Find where the given text appears and provide that cell's center as [X, Y] coordinate. 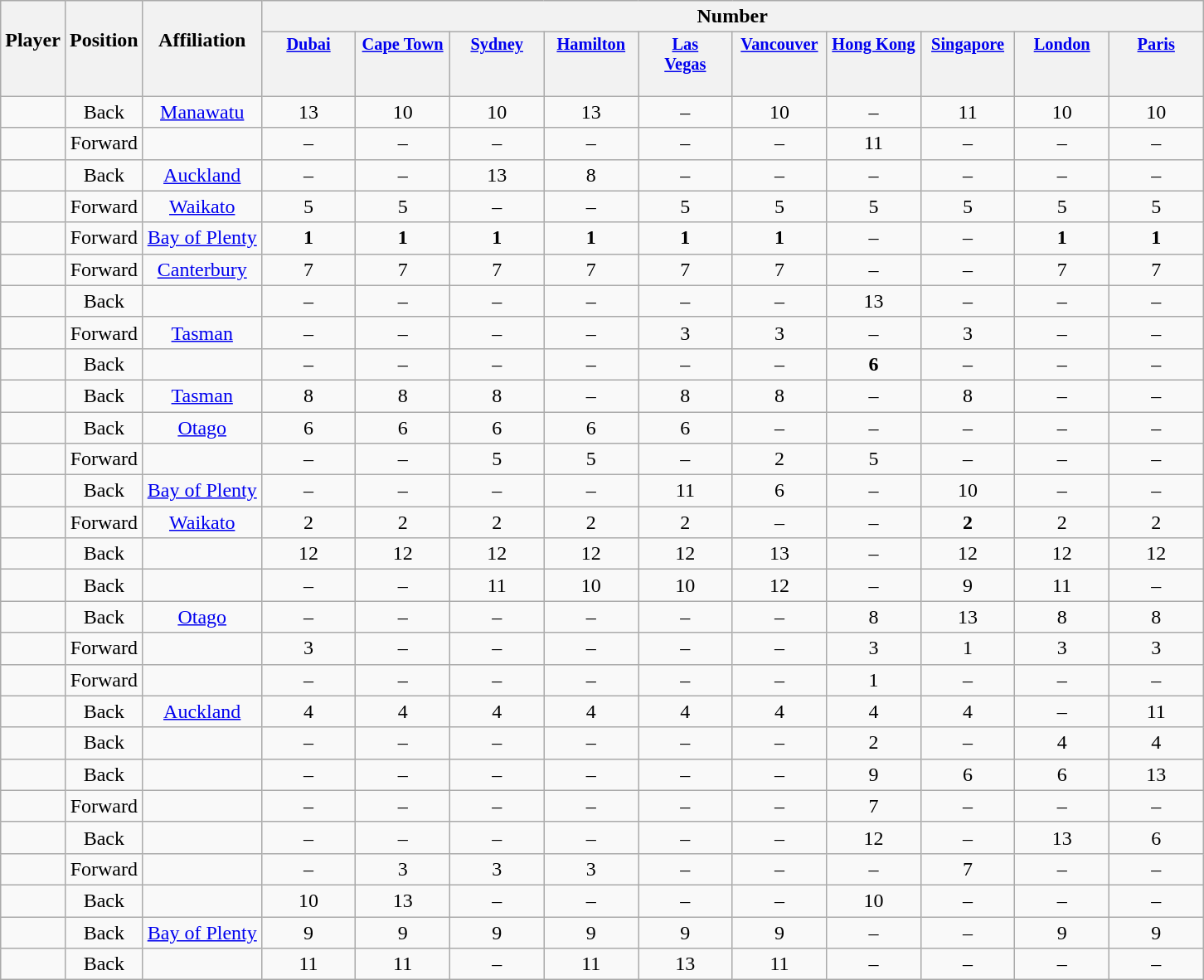
Singapore [968, 55]
Position [104, 40]
Sydney [497, 55]
Paris [1156, 55]
LasVegas [686, 55]
Affiliation [202, 40]
Number [732, 17]
Manawatu [202, 112]
Player [33, 40]
Hamilton [591, 55]
Dubai [308, 55]
Canterbury [202, 269]
London [1062, 55]
Vancouver [779, 55]
Cape Town [403, 55]
Hong Kong [874, 55]
